Capture the cell that displays the provided text and extract its (x, y) central coordinate. 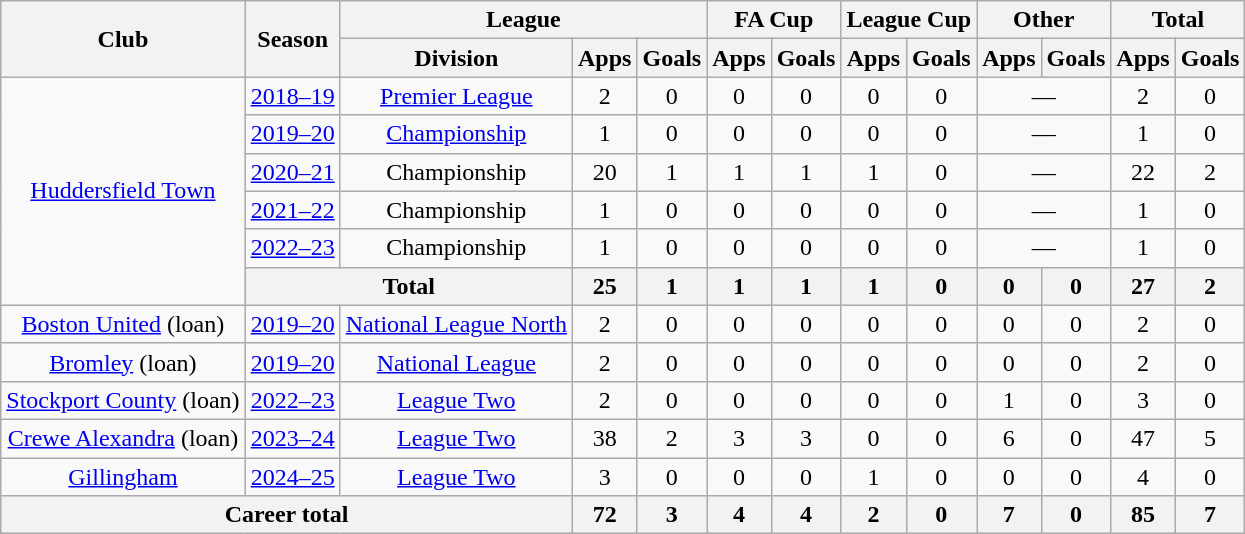
Career total (287, 515)
Division (456, 58)
20 (605, 172)
Huddersfield Town (123, 191)
22 (1143, 172)
League (523, 20)
85 (1143, 515)
Bromley (loan) (123, 362)
Premier League (456, 96)
27 (1143, 286)
2020–21 (292, 172)
Stockport County (loan) (123, 400)
FA Cup (774, 20)
2018–19 (292, 96)
Other (1044, 20)
Boston United (loan) (123, 324)
2023–24 (292, 438)
National League (456, 362)
Gillingham (123, 477)
47 (1143, 438)
Crewe Alexandra (loan) (123, 438)
Club (123, 39)
25 (605, 286)
5 (1210, 438)
League Cup (909, 20)
National League North (456, 324)
72 (605, 515)
2021–22 (292, 210)
2024–25 (292, 477)
38 (605, 438)
6 (1009, 438)
Season (292, 39)
